Detect which cell encompasses the target text, then output its (x, y) center coordinate. 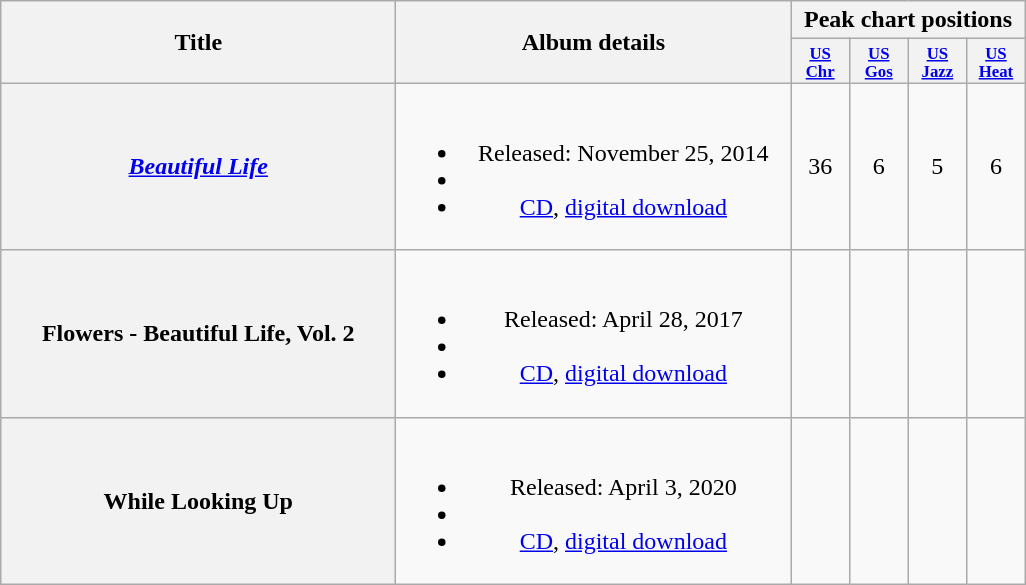
While Looking Up (198, 500)
USJazz (938, 61)
USChr (820, 61)
Released: April 28, 2017CD, digital download (594, 334)
36 (820, 166)
USGos (878, 61)
Released: November 25, 2014CD, digital download (594, 166)
Flowers - Beautiful Life, Vol. 2 (198, 334)
5 (938, 166)
Title (198, 42)
USHeat (996, 61)
Beautiful Life (198, 166)
Released: April 3, 2020CD, digital download (594, 500)
Peak chart positions (908, 20)
Album details (594, 42)
